Identify which cell holds the provided text, then report its (x, y) central coordinate. 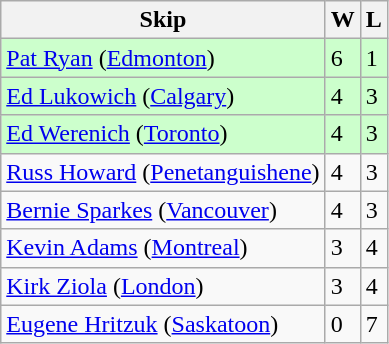
7 (374, 324)
Skip (163, 20)
Kevin Adams (Montreal) (163, 248)
6 (342, 58)
Bernie Sparkes (Vancouver) (163, 210)
0 (342, 324)
W (342, 20)
Russ Howard (Penetanguishene) (163, 172)
1 (374, 58)
L (374, 20)
Ed Lukowich (Calgary) (163, 96)
Eugene Hritzuk (Saskatoon) (163, 324)
Kirk Ziola (London) (163, 286)
Pat Ryan (Edmonton) (163, 58)
Ed Werenich (Toronto) (163, 134)
